Extract the (x, y) coordinate from the center of the cell holding the provided text.  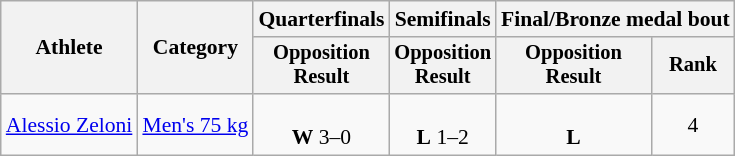
Men's 75 kg (195, 124)
Category (195, 48)
Rank (693, 66)
Quarterfinals (321, 19)
W 3–0 (321, 124)
4 (693, 124)
Alessio Zeloni (70, 124)
Semifinals (442, 19)
Athlete (70, 48)
L (574, 124)
L 1–2 (442, 124)
Final/Bronze medal bout (616, 19)
